Extract the (X, Y) coordinate from the center of the cell holding the provided text.  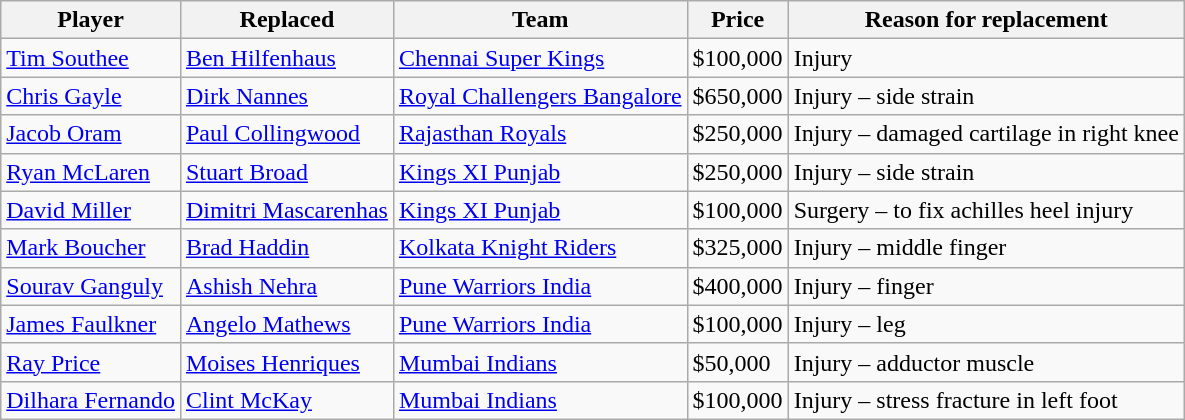
Ray Price (91, 362)
$650,000 (738, 96)
$400,000 (738, 286)
Brad Haddin (286, 248)
Replaced (286, 20)
Kolkata Knight Riders (540, 248)
Royal Challengers Bangalore (540, 96)
$325,000 (738, 248)
Injury – leg (986, 324)
Injury – damaged cartilage in right knee (986, 134)
Angelo Mathews (286, 324)
James Faulkner (91, 324)
Reason for replacement (986, 20)
Ashish Nehra (286, 286)
Sourav Ganguly (91, 286)
Moises Henriques (286, 362)
Stuart Broad (286, 172)
Rajasthan Royals (540, 134)
Price (738, 20)
Ben Hilfenhaus (286, 58)
Team (540, 20)
Injury – adductor muscle (986, 362)
Dilhara Fernando (91, 400)
Tim Southee (91, 58)
Surgery – to fix achilles heel injury (986, 210)
Clint McKay (286, 400)
Chris Gayle (91, 96)
Ryan McLaren (91, 172)
Injury – finger (986, 286)
Injury (986, 58)
Mark Boucher (91, 248)
Dimitri Mascarenhas (286, 210)
Injury – middle finger (986, 248)
David Miller (91, 210)
Jacob Oram (91, 134)
Paul Collingwood (286, 134)
$50,000 (738, 362)
Dirk Nannes (286, 96)
Player (91, 20)
Injury – stress fracture in left foot (986, 400)
Chennai Super Kings (540, 58)
